Pinpoint the cell where the given text exists, returning its [X, Y] midpoint coordinate. 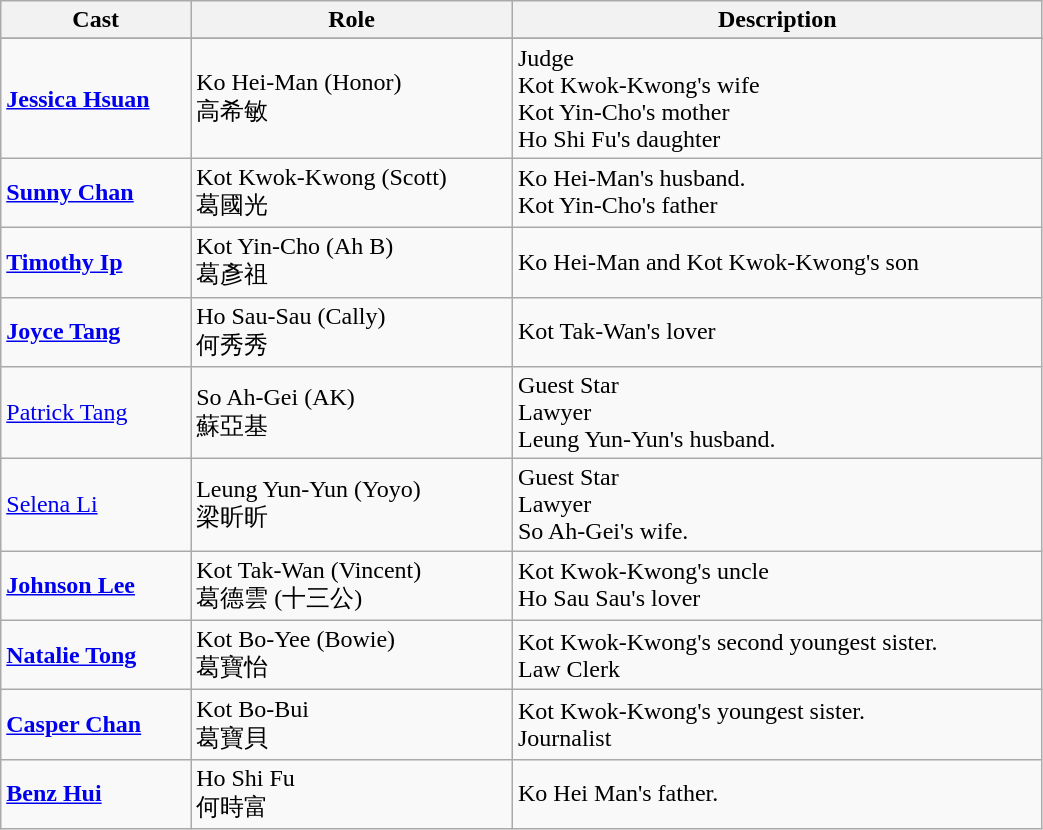
Kot Bo-Yee (Bowie) 葛寶怡 [352, 655]
Kot Kwok-Kwong's second youngest sister. Law Clerk [777, 655]
Timothy Ip [96, 262]
Ko Hei-Man and Kot Kwok-Kwong's son [777, 262]
Johnson Lee [96, 586]
Cast [96, 20]
Ko Hei Man's father. [777, 794]
Joyce Tang [96, 332]
Kot Kwok-Kwong's youngest sister. Journalist [777, 725]
Casper Chan [96, 725]
Role [352, 20]
Kot Kwok-Kwong (Scott) 葛國光 [352, 193]
Kot Bo-Bui 葛寶貝 [352, 725]
Benz Hui [96, 794]
Kot Tak-Wan (Vincent) 葛德雲 (十三公) [352, 586]
Guest Star Lawyer Leung Yun-Yun's husband. [777, 413]
Leung Yun-Yun (Yoyo) 梁昕昕 [352, 505]
Description [777, 20]
Kot Yin-Cho (Ah B) 葛彥祖 [352, 262]
Kot Kwok-Kwong's uncle Ho Sau Sau's lover [777, 586]
Sunny Chan [96, 193]
Natalie Tong [96, 655]
Ko Hei-Man's husband. Kot Yin-Cho's father [777, 193]
Selena Li [96, 505]
Ho Shi Fu 何時富 [352, 794]
Kot Tak-Wan's lover [777, 332]
Ko Hei-Man (Honor) 高希敏 [352, 98]
Guest Star Lawyer So Ah-Gei's wife. [777, 505]
So Ah-Gei (AK) 蘇亞基 [352, 413]
Judge Kot Kwok-Kwong's wife Kot Yin-Cho's mother Ho Shi Fu's daughter [777, 98]
Jessica Hsuan [96, 98]
Ho Sau-Sau (Cally) 何秀秀 [352, 332]
Patrick Tang [96, 413]
